Identify which cell holds the provided text, then report its (x, y) central coordinate. 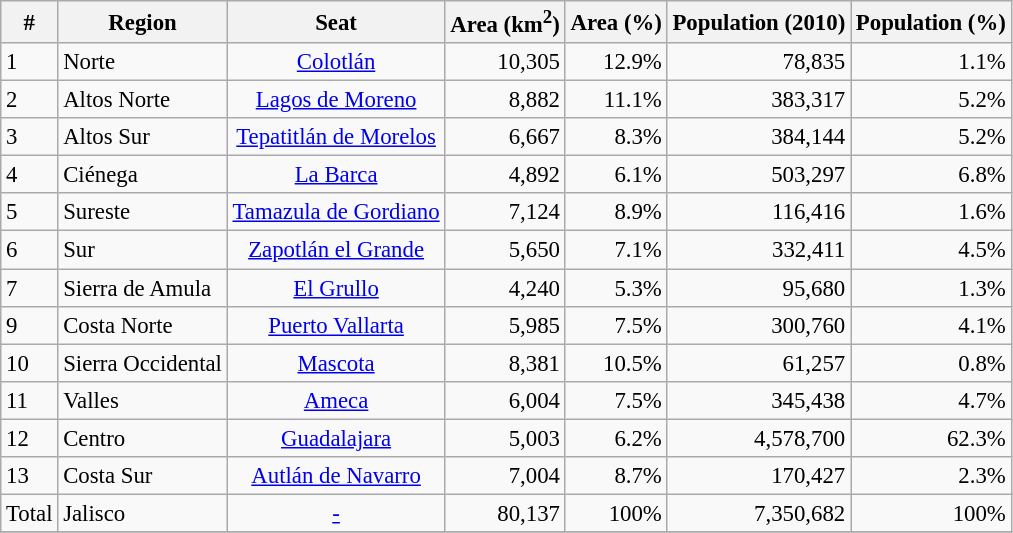
503,297 (758, 175)
Valles (142, 400)
13 (30, 476)
2.3% (932, 476)
Sierra de Amula (142, 288)
10.5% (616, 363)
Costa Sur (142, 476)
12.9% (616, 62)
5.3% (616, 288)
Population (2010) (758, 22)
6,667 (505, 137)
7 (30, 288)
Zapotlán el Grande (336, 250)
Norte (142, 62)
3 (30, 137)
- (336, 513)
62.3% (932, 438)
Ameca (336, 400)
10,305 (505, 62)
Jalisco (142, 513)
5,985 (505, 325)
5,650 (505, 250)
8,882 (505, 100)
# (30, 22)
61,257 (758, 363)
11.1% (616, 100)
170,427 (758, 476)
Seat (336, 22)
Sureste (142, 213)
6.8% (932, 175)
6 (30, 250)
4.5% (932, 250)
El Grullo (336, 288)
4.7% (932, 400)
10 (30, 363)
12 (30, 438)
1.6% (932, 213)
Population (%) (932, 22)
7,350,682 (758, 513)
1 (30, 62)
Costa Norte (142, 325)
Guadalajara (336, 438)
9 (30, 325)
Autlán de Navarro (336, 476)
Puerto Vallarta (336, 325)
Altos Norte (142, 100)
Ciénega (142, 175)
7.1% (616, 250)
80,137 (505, 513)
7,124 (505, 213)
Mascota (336, 363)
8.3% (616, 137)
Tamazula de Gordiano (336, 213)
1.1% (932, 62)
Area (%) (616, 22)
Colotlán (336, 62)
95,680 (758, 288)
Altos Sur (142, 137)
384,144 (758, 137)
Area (km2) (505, 22)
4,240 (505, 288)
383,317 (758, 100)
La Barca (336, 175)
345,438 (758, 400)
Lagos de Moreno (336, 100)
1.3% (932, 288)
300,760 (758, 325)
6,004 (505, 400)
Sur (142, 250)
4,892 (505, 175)
Region (142, 22)
0.8% (932, 363)
4.1% (932, 325)
Centro (142, 438)
8.7% (616, 476)
Tepatitlán de Morelos (336, 137)
5,003 (505, 438)
78,835 (758, 62)
11 (30, 400)
6.2% (616, 438)
4,578,700 (758, 438)
332,411 (758, 250)
8,381 (505, 363)
4 (30, 175)
2 (30, 100)
Sierra Occidental (142, 363)
116,416 (758, 213)
7,004 (505, 476)
5 (30, 213)
8.9% (616, 213)
6.1% (616, 175)
Total (30, 513)
